Return the [x, y] coordinate for the center point of the cell that contains the specified text.  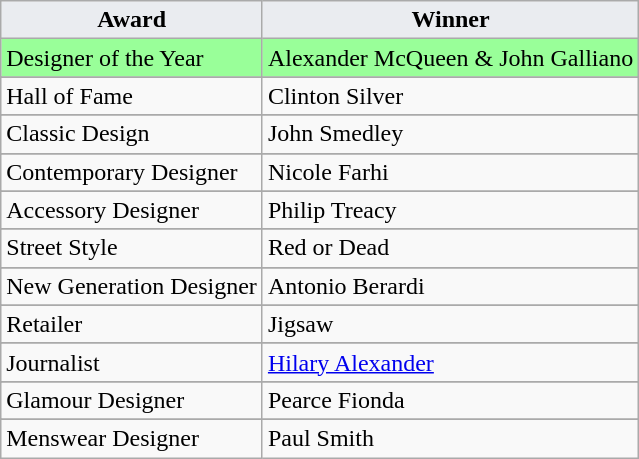
Menswear Designer [132, 438]
Designer of the Year [132, 58]
Hilary Alexander [450, 362]
Philip Treacy [450, 210]
Accessory Designer [132, 210]
John Smedley [450, 134]
Pearce Fionda [450, 400]
Red or Dead [450, 248]
Antonio Berardi [450, 286]
Classic Design [132, 134]
Jigsaw [450, 324]
Award [132, 20]
Glamour Designer [132, 400]
Hall of Fame [132, 96]
New Generation Designer [132, 286]
Clinton Silver [450, 96]
Nicole Farhi [450, 172]
Street Style [132, 248]
Contemporary Designer [132, 172]
Alexander McQueen & John Galliano [450, 58]
Winner [450, 20]
Retailer [132, 324]
Paul Smith [450, 438]
Journalist [132, 362]
